Extract the (x, y) coordinate from the center of the cell holding the provided text.  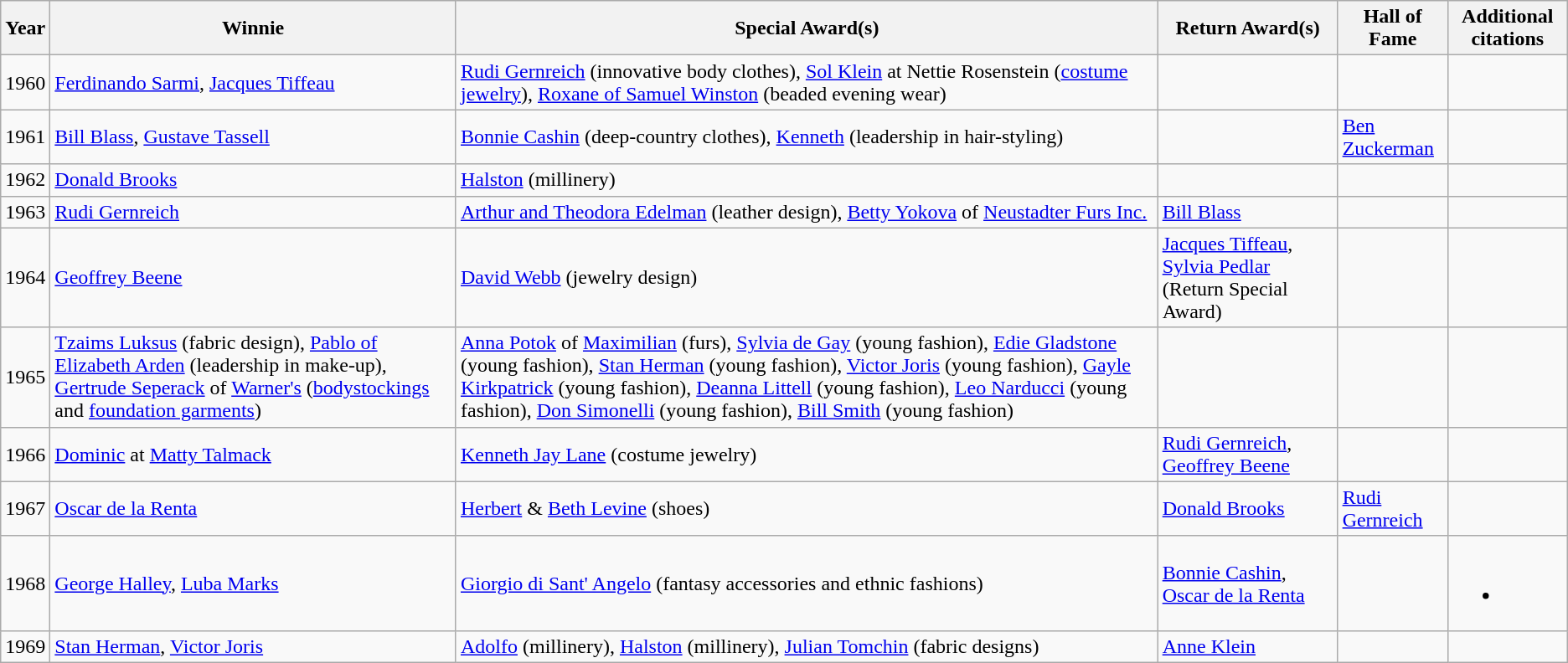
Ben Zuckerman (1392, 137)
Giorgio di Sant' Angelo (fantasy accessories and ethnic fashions) (807, 583)
Bonnie Cashin (deep-country clothes), Kenneth (leadership in hair-styling) (807, 137)
1968 (25, 583)
Bonnie Cashin, Oscar de la Renta (1248, 583)
Winnie (253, 28)
Halston (millinery) (807, 180)
Herbert & Beth Levine (shoes) (807, 509)
Anne Klein (1248, 646)
1966 (25, 454)
Hall of Fame (1392, 28)
Oscar de la Renta (253, 509)
1967 (25, 509)
1963 (25, 212)
Dominic at Matty Talmack (253, 454)
Jacques Tiffeau, Sylvia Pedlar (Return Special Award) (1248, 278)
George Halley, Luba Marks (253, 583)
Geoffrey Beene (253, 278)
Special Award(s) (807, 28)
Adolfo (millinery), Halston (millinery), Julian Tomchin (fabric designs) (807, 646)
David Webb (jewelry design) (807, 278)
Stan Herman, Victor Joris (253, 646)
1961 (25, 137)
1960 (25, 82)
Return Award(s) (1248, 28)
Kenneth Jay Lane (costume jewelry) (807, 454)
Bill Blass (1248, 212)
1964 (25, 278)
Ferdinando Sarmi, Jacques Tiffeau (253, 82)
Rudi Gernreich (innovative body clothes), Sol Klein at Nettie Rosenstein (costume jewelry), Roxane of Samuel Winston (beaded evening wear) (807, 82)
1965 (25, 377)
Bill Blass, Gustave Tassell (253, 137)
Rudi Gernreich, Geoffrey Beene (1248, 454)
Year (25, 28)
Arthur and Theodora Edelman (leather design), Betty Yokova of Neustadter Furs Inc. (807, 212)
Additional citations (1508, 28)
1962 (25, 180)
1969 (25, 646)
